Detect which cell encompasses the target text, then output its (X, Y) center coordinate. 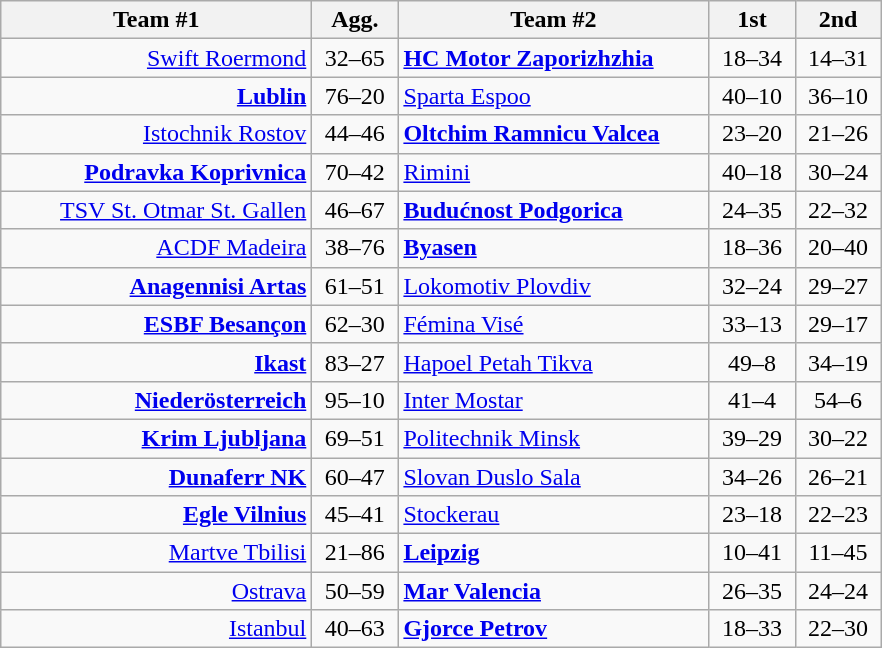
Niederösterreich (156, 400)
34–26 (752, 477)
26–35 (752, 591)
18–36 (752, 248)
Egle Vilnius (156, 515)
44–46 (355, 134)
ESBF Besançon (156, 324)
45–41 (355, 515)
18–34 (752, 58)
11–45 (838, 553)
18–33 (752, 629)
40–10 (752, 96)
54–6 (838, 400)
Leipzig (554, 553)
26–21 (838, 477)
76–20 (355, 96)
50–59 (355, 591)
Swift Roermond (156, 58)
Slovan Duslo Sala (554, 477)
TSV St. Otmar St. Gallen (156, 210)
83–27 (355, 362)
Team #1 (156, 20)
Gjorce Petrov (554, 629)
36–10 (838, 96)
46–67 (355, 210)
Martve Tbilisi (156, 553)
29–27 (838, 286)
40–18 (752, 172)
Fémina Visé (554, 324)
10–41 (752, 553)
21–86 (355, 553)
34–19 (838, 362)
22–32 (838, 210)
33–13 (752, 324)
Oltchim Ramnicu Valcea (554, 134)
Lublin (156, 96)
30–22 (838, 438)
Politechnik Minsk (554, 438)
Agg. (355, 20)
61–51 (355, 286)
24–24 (838, 591)
Mar Valencia (554, 591)
60–47 (355, 477)
Istochnik Rostov (156, 134)
Ikast (156, 362)
Team #2 (554, 20)
30–24 (838, 172)
32–65 (355, 58)
14–31 (838, 58)
70–42 (355, 172)
38–76 (355, 248)
Byasen (554, 248)
ACDF Madeira (156, 248)
Istanbul (156, 629)
Rimini (554, 172)
Sparta Espoo (554, 96)
32–24 (752, 286)
23–18 (752, 515)
Hapoel Petah Tikva (554, 362)
69–51 (355, 438)
Anagennisi Artas (156, 286)
1st (752, 20)
Lokomotiv Plovdiv (554, 286)
62–30 (355, 324)
Stockerau (554, 515)
20–40 (838, 248)
95–10 (355, 400)
2nd (838, 20)
40–63 (355, 629)
21–26 (838, 134)
Podravka Koprivnica (156, 172)
49–8 (752, 362)
22–23 (838, 515)
39–29 (752, 438)
22–30 (838, 629)
24–35 (752, 210)
Dunaferr NK (156, 477)
Inter Mostar (554, 400)
29–17 (838, 324)
23–20 (752, 134)
41–4 (752, 400)
Ostrava (156, 591)
HC Motor Zaporizhzhia (554, 58)
Budućnost Podgorica (554, 210)
Krim Ljubljana (156, 438)
